Pinpoint the cell where the given text exists, returning its [x, y] midpoint coordinate. 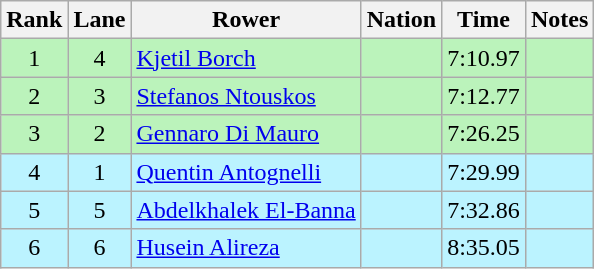
7:10.97 [484, 58]
7:12.77 [484, 96]
Gennaro Di Mauro [246, 134]
Kjetil Borch [246, 58]
Quentin Antognelli [246, 172]
Abdelkhalek El-Banna [246, 210]
Husein Alireza [246, 248]
Rank [34, 20]
Stefanos Ntouskos [246, 96]
Time [484, 20]
Rower [246, 20]
Notes [559, 20]
7:29.99 [484, 172]
Nation [401, 20]
8:35.05 [484, 248]
7:26.25 [484, 134]
Lane [100, 20]
7:32.86 [484, 210]
